For the text-containing cell, return its midpoint in (X, Y) coordinate format. 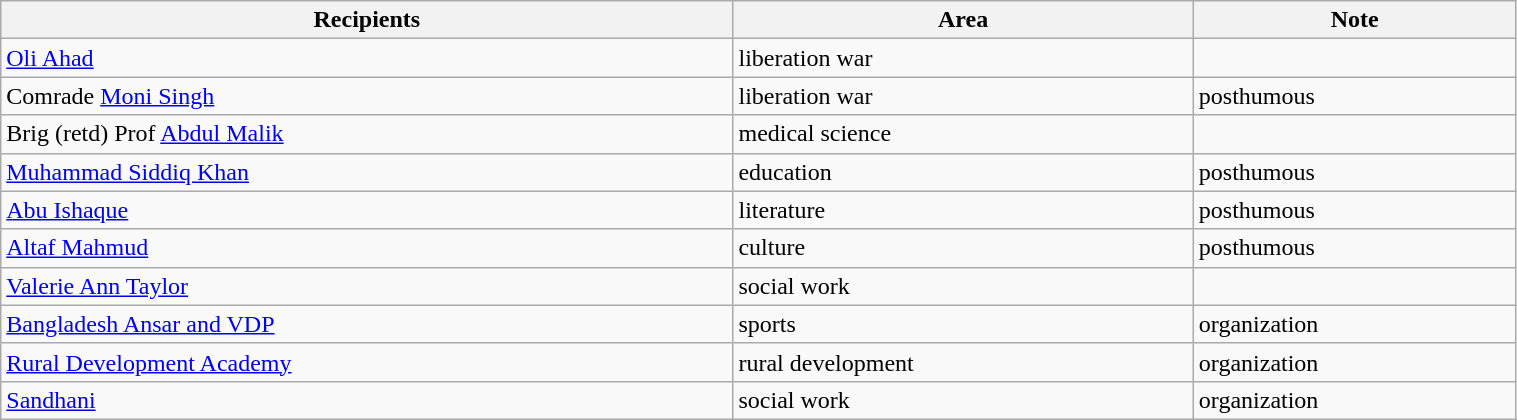
Oli Ahad (367, 58)
Abu Ishaque (367, 210)
Recipients (367, 20)
literature (963, 210)
Note (1354, 20)
sports (963, 324)
Comrade Moni Singh (367, 96)
rural development (963, 362)
Valerie Ann Taylor (367, 286)
Altaf Mahmud (367, 248)
Area (963, 20)
medical science (963, 134)
culture (963, 248)
Rural Development Academy (367, 362)
Brig (retd) Prof Abdul Malik (367, 134)
Bangladesh Ansar and VDP (367, 324)
Muhammad Siddiq Khan (367, 172)
education (963, 172)
Sandhani (367, 400)
